From the cell containing the given text, extract its center point as (X, Y) coordinate. 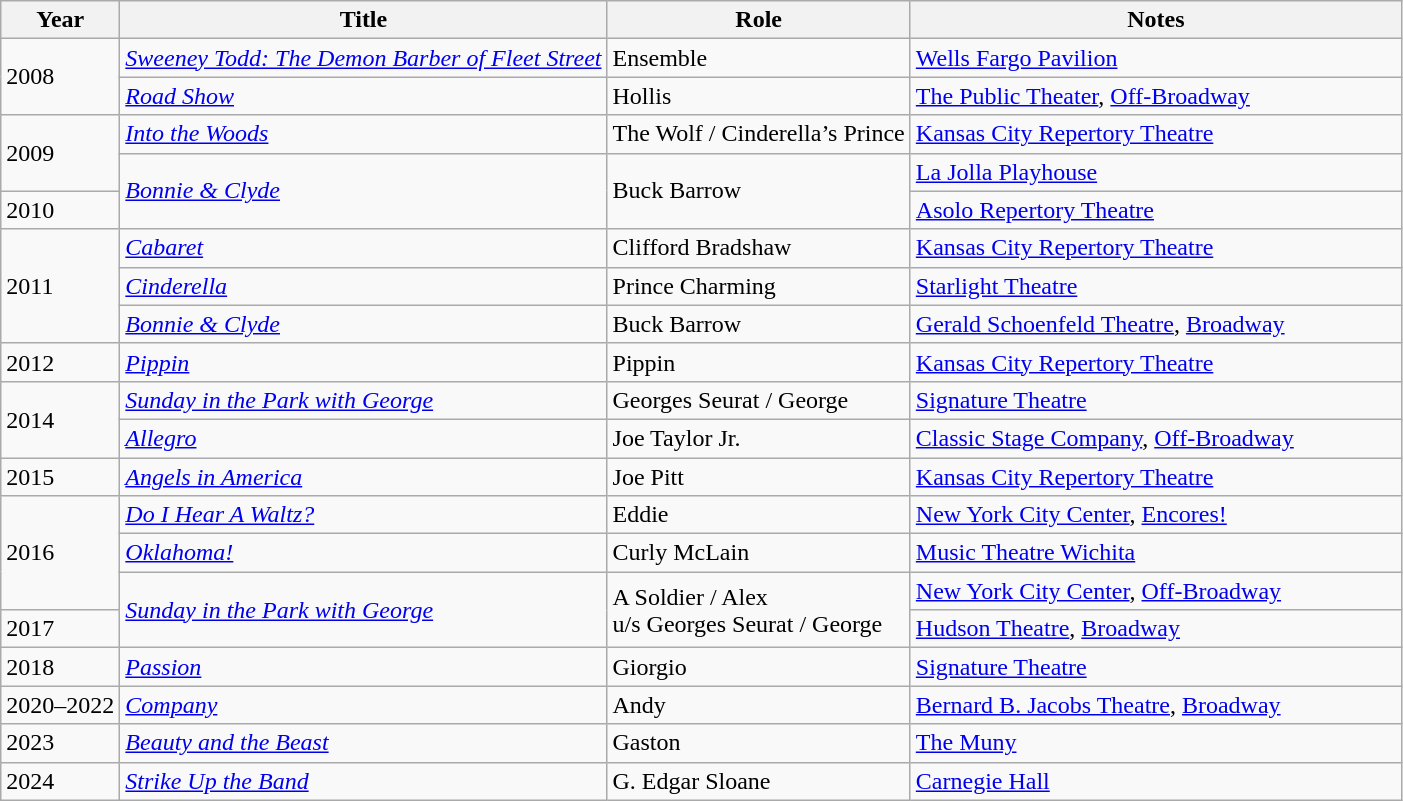
2015 (60, 477)
Andy (758, 705)
The Wolf / Cinderella’s Prince (758, 134)
2023 (60, 743)
2018 (60, 667)
La Jolla Playhouse (1156, 172)
The Muny (1156, 743)
Do I Hear A Waltz? (364, 515)
Georges Seurat / George (758, 400)
Asolo Repertory Theatre (1156, 210)
Music Theatre Wichita (1156, 553)
Sweeney Todd: The Demon Barber of Fleet Street (364, 58)
Starlight Theatre (1156, 286)
Company (364, 705)
Joe Taylor Jr. (758, 438)
Road Show (364, 96)
2012 (60, 362)
Allegro (364, 438)
2009 (60, 153)
A Soldier / Alexu/s Georges Seurat / George (758, 610)
Hollis (758, 96)
Giorgio (758, 667)
Clifford Bradshaw (758, 248)
The Public Theater, Off-Broadway (1156, 96)
2016 (60, 553)
Cinderella (364, 286)
Classic Stage Company, Off-Broadway (1156, 438)
2024 (60, 781)
Gaston (758, 743)
2020–2022 (60, 705)
2008 (60, 77)
Curly McLain (758, 553)
Angels in America (364, 477)
Notes (1156, 20)
Ensemble (758, 58)
Into the Woods (364, 134)
Passion (364, 667)
Carnegie Hall (1156, 781)
Cabaret (364, 248)
Gerald Schoenfeld Theatre, Broadway (1156, 324)
Joe Pitt (758, 477)
Year (60, 20)
2011 (60, 286)
New York City Center, Off-Broadway (1156, 591)
Beauty and the Beast (364, 743)
Wells Fargo Pavilion (1156, 58)
Hudson Theatre, Broadway (1156, 629)
G. Edgar Sloane (758, 781)
New York City Center, Encores! (1156, 515)
Strike Up the Band (364, 781)
Title (364, 20)
Prince Charming (758, 286)
2010 (60, 210)
2017 (60, 629)
Bernard B. Jacobs Theatre, Broadway (1156, 705)
2014 (60, 419)
Role (758, 20)
Oklahoma! (364, 553)
Eddie (758, 515)
